Identify which cell holds the provided text, then report its (x, y) central coordinate. 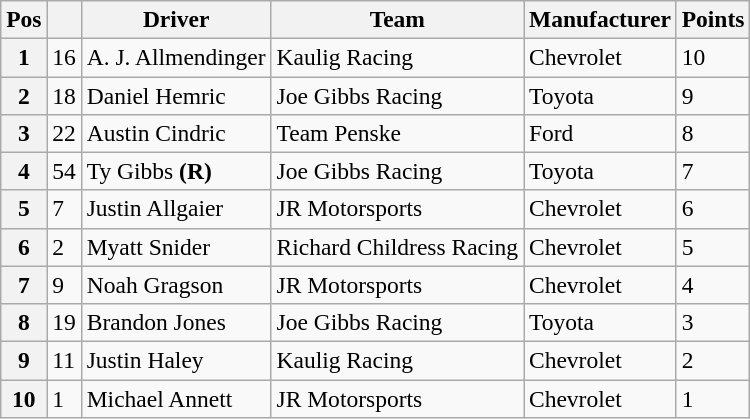
Ty Gibbs (R) (176, 171)
Justin Allgaier (176, 209)
Noah Gragson (176, 285)
Team (397, 19)
Manufacturer (600, 19)
Myatt Snider (176, 247)
Richard Childress Racing (397, 247)
Michael Annett (176, 398)
Brandon Jones (176, 322)
11 (64, 360)
Justin Haley (176, 360)
54 (64, 171)
Ford (600, 133)
A. J. Allmendinger (176, 57)
16 (64, 57)
Driver (176, 19)
19 (64, 322)
Pos (24, 19)
Points (713, 19)
Austin Cindric (176, 133)
Daniel Hemric (176, 95)
Team Penske (397, 133)
22 (64, 133)
18 (64, 95)
